Detect which cell encompasses the target text, then output its (X, Y) center coordinate. 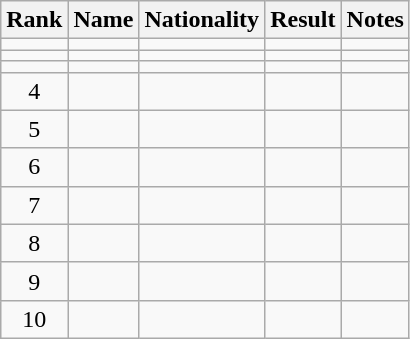
6 (34, 167)
Notes (375, 20)
Rank (34, 20)
10 (34, 319)
Result (303, 20)
5 (34, 129)
Nationality (202, 20)
4 (34, 91)
7 (34, 205)
9 (34, 281)
8 (34, 243)
Name (104, 20)
